Find where the given text appears and provide that cell's center as [X, Y] coordinate. 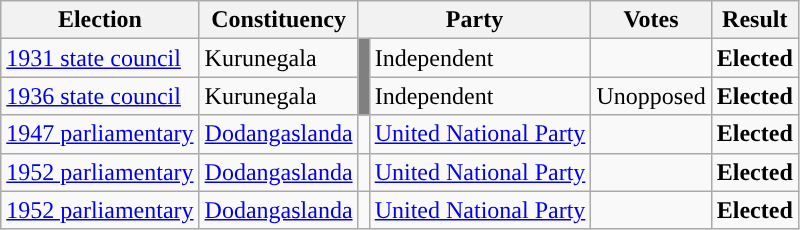
1936 state council [100, 96]
Votes [651, 20]
Election [100, 20]
Unopposed [651, 96]
1931 state council [100, 58]
1947 parliamentary [100, 134]
Party [474, 20]
Constituency [278, 20]
Result [754, 20]
